Locate the cell with the specified text and output its [X, Y] center coordinate. 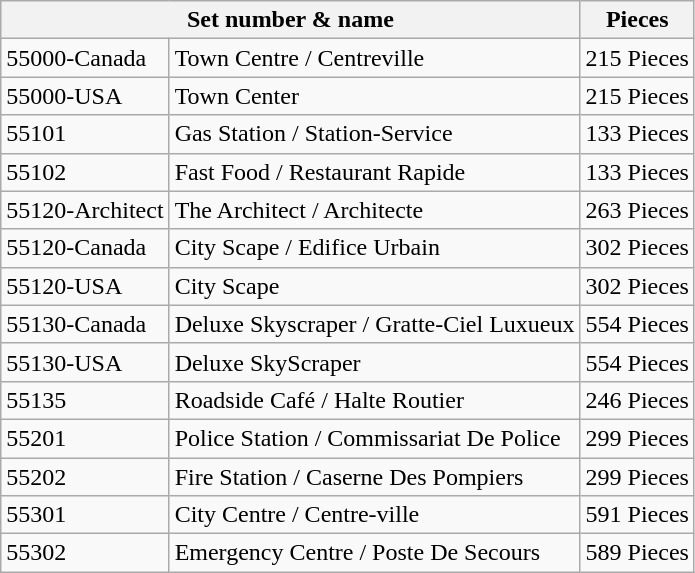
55130-USA [85, 362]
55120-USA [85, 286]
589 Pieces [637, 553]
55302 [85, 553]
55000-Canada [85, 58]
City Scape [374, 286]
Deluxe Skyscraper / Gratte-Ciel Luxueux [374, 324]
55130-Canada [85, 324]
55202 [85, 477]
55120-Canada [85, 248]
Deluxe SkyScraper [374, 362]
Set number & name [290, 20]
55201 [85, 438]
Emergency Centre / Poste De Secours [374, 553]
City Scape / Edifice Urbain [374, 248]
Fire Station / Caserne Des Pompiers [374, 477]
Town Centre / Centreville [374, 58]
City Centre / Centre-ville [374, 515]
55301 [85, 515]
55120-Architect [85, 210]
The Architect / Architecte [374, 210]
246 Pieces [637, 400]
Pieces [637, 20]
55101 [85, 134]
Police Station / Commissariat De Police [374, 438]
Gas Station / Station-Service [374, 134]
Roadside Café / Halte Routier [374, 400]
Fast Food / Restaurant Rapide [374, 172]
55000-USA [85, 96]
263 Pieces [637, 210]
Town Center [374, 96]
591 Pieces [637, 515]
55135 [85, 400]
55102 [85, 172]
